From the cell containing the given text, extract its center point as [x, y] coordinate. 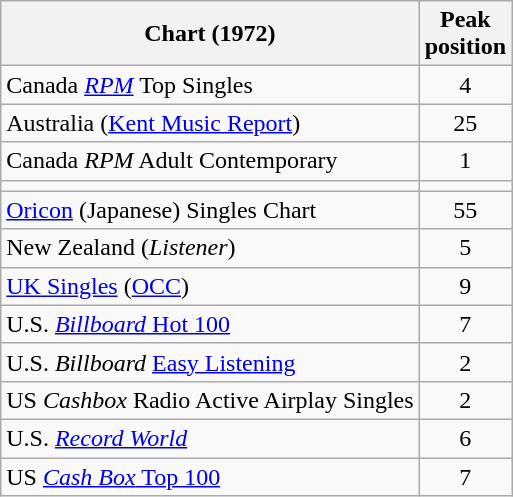
Canada RPM Top Singles [210, 85]
Canada RPM Adult Contemporary [210, 161]
55 [465, 210]
5 [465, 248]
6 [465, 438]
US Cashbox Radio Active Airplay Singles [210, 400]
Peakposition [465, 34]
U.S. Billboard Easy Listening [210, 362]
Australia (Kent Music Report) [210, 123]
9 [465, 286]
U.S. Record World [210, 438]
UK Singles (OCC) [210, 286]
US Cash Box Top 100 [210, 477]
New Zealand (Listener) [210, 248]
4 [465, 85]
Chart (1972) [210, 34]
Oricon (Japanese) Singles Chart [210, 210]
25 [465, 123]
U.S. Billboard Hot 100 [210, 324]
1 [465, 161]
